Extract the (x, y) coordinate from the center of the cell holding the provided text.  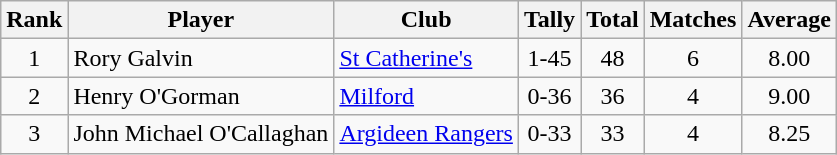
8.00 (790, 58)
Matches (693, 20)
Milford (426, 96)
48 (613, 58)
St Catherine's (426, 58)
Rank (34, 20)
33 (613, 134)
Tally (549, 20)
8.25 (790, 134)
1 (34, 58)
0-33 (549, 134)
Argideen Rangers (426, 134)
Total (613, 20)
John Michael O'Callaghan (201, 134)
6 (693, 58)
3 (34, 134)
Henry O'Gorman (201, 96)
Average (790, 20)
Player (201, 20)
0-36 (549, 96)
36 (613, 96)
1-45 (549, 58)
9.00 (790, 96)
Rory Galvin (201, 58)
2 (34, 96)
Club (426, 20)
